Extract the (X, Y) coordinate from the center of the cell holding the provided text.  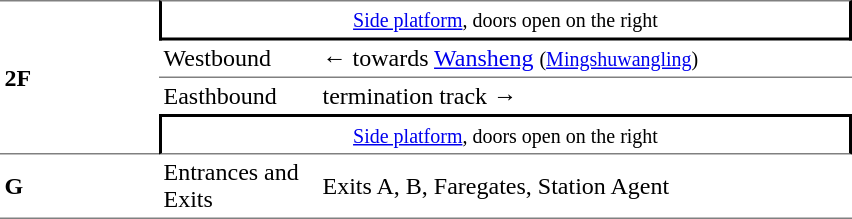
G (80, 186)
Westbound (238, 59)
2F (80, 77)
Easthbound (238, 96)
Entrances and Exits (238, 186)
Exits A, B, Faregates, Station Agent (585, 186)
← towards Wansheng (Mingshuwangling) (585, 59)
termination track → (585, 96)
